Search for the cell housing the specified text and yield its (x, y) center coordinate. 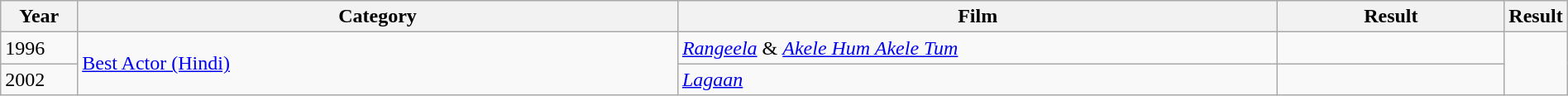
Category (378, 17)
1996 (40, 48)
2002 (40, 79)
Film (978, 17)
Lagaan (978, 79)
Best Actor (Hindi) (378, 64)
Year (40, 17)
Rangeela & Akele Hum Akele Tum (978, 48)
